For the text-containing cell, return its midpoint in [x, y] coordinate format. 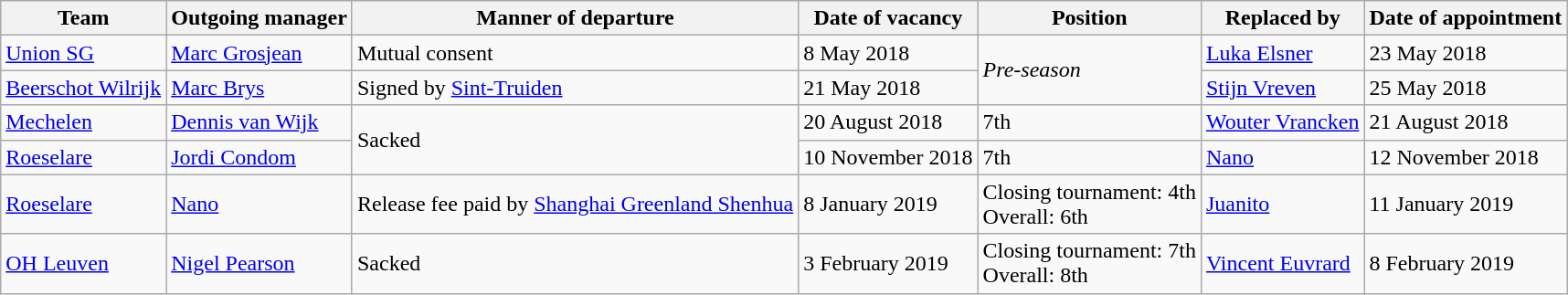
11 January 2019 [1466, 205]
21 May 2018 [888, 88]
Date of appointment [1466, 18]
Union SG [84, 53]
Closing tournament: 7thOverall: 8th [1089, 263]
8 May 2018 [888, 53]
Marc Brys [260, 88]
Signed by Sint-Truiden [575, 88]
Replaced by [1283, 18]
Beerschot Wilrijk [84, 88]
Mutual consent [575, 53]
Jordi Condom [260, 157]
21 August 2018 [1466, 122]
Marc Grosjean [260, 53]
Pre-season [1089, 70]
Dennis van Wijk [260, 122]
Mechelen [84, 122]
10 November 2018 [888, 157]
Release fee paid by Shanghai Greenland Shenhua [575, 205]
Vincent Euvrard [1283, 263]
Date of vacancy [888, 18]
Nigel Pearson [260, 263]
Closing tournament: 4thOverall: 6th [1089, 205]
Outgoing manager [260, 18]
Luka Elsner [1283, 53]
Stijn Vreven [1283, 88]
25 May 2018 [1466, 88]
Team [84, 18]
8 January 2019 [888, 205]
OH Leuven [84, 263]
Position [1089, 18]
8 February 2019 [1466, 263]
20 August 2018 [888, 122]
Juanito [1283, 205]
Wouter Vrancken [1283, 122]
Manner of departure [575, 18]
12 November 2018 [1466, 157]
3 February 2019 [888, 263]
23 May 2018 [1466, 53]
